Provide the [x, y] coordinate of the cell's center where the given text is located.  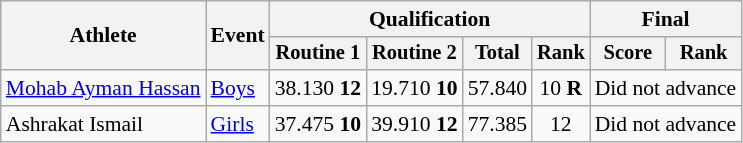
12 [561, 124]
38.130 12 [318, 88]
Boys [238, 88]
Ashrakat Ismail [104, 124]
Girls [238, 124]
10 R [561, 88]
39.910 12 [414, 124]
Score [628, 54]
57.840 [498, 88]
77.385 [498, 124]
Athlete [104, 36]
Event [238, 36]
Qualification [430, 19]
19.710 10 [414, 88]
Routine 1 [318, 54]
Total [498, 54]
Mohab Ayman Hassan [104, 88]
37.475 10 [318, 124]
Routine 2 [414, 54]
Final [666, 19]
